From the cell containing the given text, extract its center point as [X, Y] coordinate. 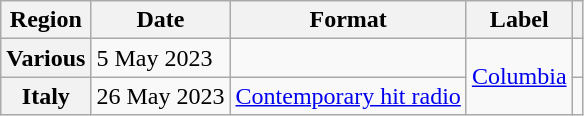
5 May 2023 [160, 58]
Columbia [519, 77]
Contemporary hit radio [348, 96]
Format [348, 20]
Italy [46, 96]
Date [160, 20]
26 May 2023 [160, 96]
Various [46, 58]
Label [519, 20]
Region [46, 20]
